Determine the (X, Y) coordinate at the center of the cell enclosing the given text.  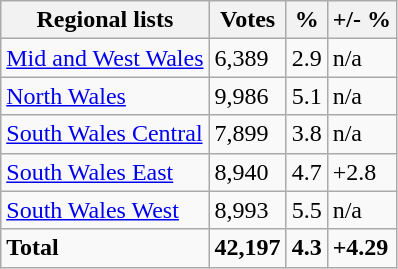
8,940 (248, 172)
6,389 (248, 58)
5.1 (306, 96)
Mid and West Wales (105, 58)
4.3 (306, 248)
North Wales (105, 96)
+2.8 (362, 172)
3.8 (306, 134)
South Wales East (105, 172)
7,899 (248, 134)
Regional lists (105, 20)
South Wales West (105, 210)
% (306, 20)
+4.29 (362, 248)
Votes (248, 20)
4.7 (306, 172)
South Wales Central (105, 134)
9,986 (248, 96)
5.5 (306, 210)
2.9 (306, 58)
+/- % (362, 20)
Total (105, 248)
8,993 (248, 210)
42,197 (248, 248)
